Find where the given text appears and provide that cell's center as (x, y) coordinate. 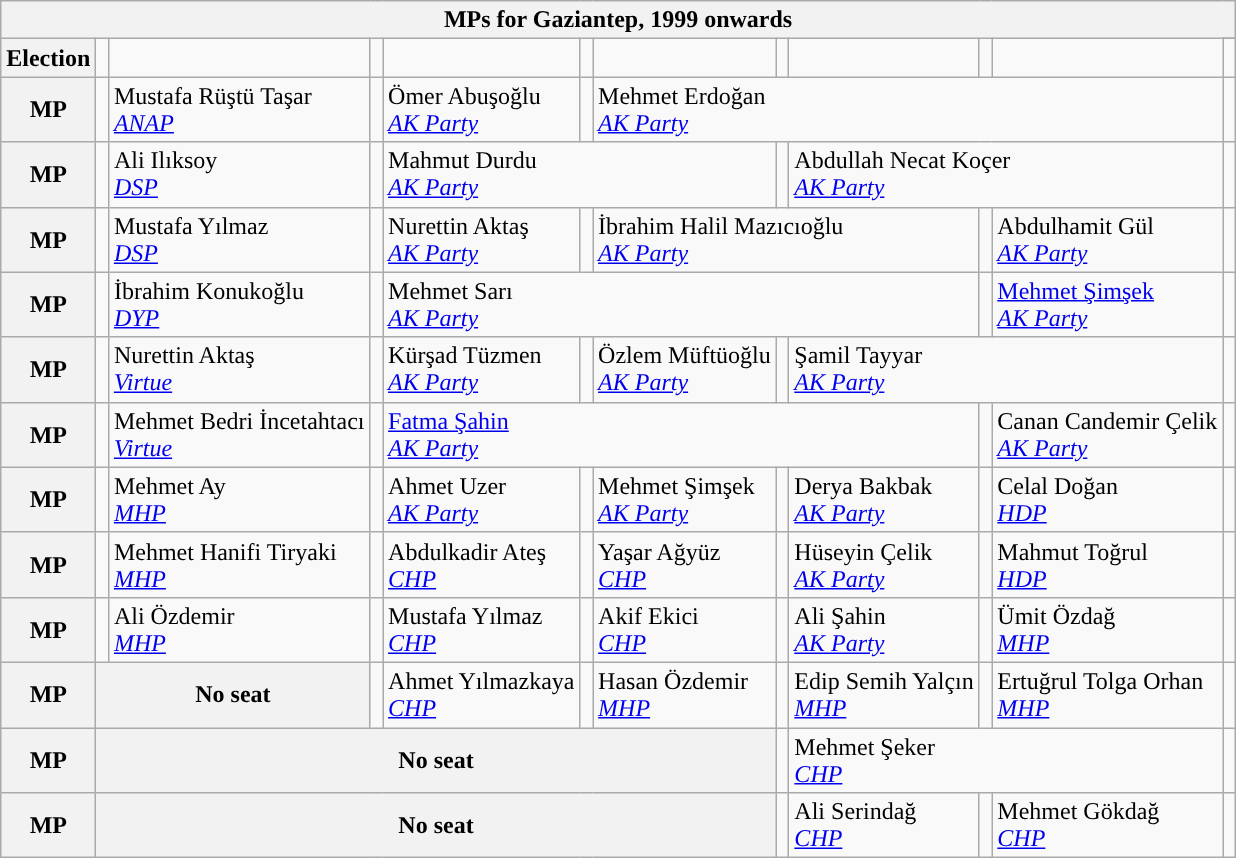
Ahmet YılmazkayaCHP (482, 694)
Ümit ÖzdağMHP (1108, 630)
Ömer AbuşoğluAK Party (482, 110)
Mehmet ŞekerCHP (1006, 760)
Mehmet AyMHP (239, 500)
İbrahim Halil MazıcıoğluAK Party (786, 240)
Derya BakbakAK Party (884, 500)
Hasan ÖzdemirMHP (685, 694)
Mustafa YılmazCHP (482, 630)
Canan Candemir ÇelikAK Party (1108, 434)
Hüseyin ÇelikAK Party (884, 564)
Election (48, 58)
Ertuğrul Tolga OrhanMHP (1108, 694)
Mustafa YılmazDSP (239, 240)
Ahmet UzerAK Party (482, 500)
Mahmut DurduAK Party (580, 174)
Abdulkadir AteşCHP (482, 564)
Mehmet ErdoğanAK Party (908, 110)
Celal DoğanHDP (1108, 500)
Mehmet Hanifi TiryakiMHP (239, 564)
Edip Semih YalçınMHP (884, 694)
Mehmet Bedri İncetahtacıVirtue (239, 434)
Ali ŞahinAK Party (884, 630)
Mehmet GökdağCHP (1108, 826)
Ali ÖzdemirMHP (239, 630)
Ali IlıksoyDSP (239, 174)
Akif EkiciCHP (685, 630)
Mahmut ToğrulHDP (1108, 564)
Mehmet SarıAK Party (682, 304)
Abdullah Necat KoçerAK Party (1006, 174)
Kürşad TüzmenAK Party (482, 370)
Ali SerindağCHP (884, 826)
Özlem MüftüoğluAK Party (685, 370)
Nurettin AktaşAK Party (482, 240)
Yaşar AğyüzCHP (685, 564)
Fatma ŞahinAK Party (682, 434)
Şamil TayyarAK Party (1006, 370)
İbrahim KonukoğluDYP (239, 304)
Mustafa Rüştü TaşarANAP (239, 110)
Abdulhamit GülAK Party (1108, 240)
Nurettin AktaşVirtue (239, 370)
MPs for Gaziantep, 1999 onwards (618, 20)
